Search for the cell housing the specified text and yield its [x, y] center coordinate. 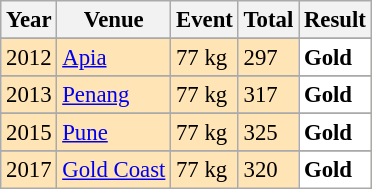
Venue [114, 20]
Result [336, 20]
Gold Coast [114, 170]
2017 [29, 170]
317 [268, 95]
Apia [114, 58]
2013 [29, 95]
2012 [29, 58]
297 [268, 58]
Penang [114, 95]
2015 [29, 133]
Pune [114, 133]
Total [268, 20]
320 [268, 170]
325 [268, 133]
Event [205, 20]
Year [29, 20]
